Search for the cell housing the specified text and yield its (X, Y) center coordinate. 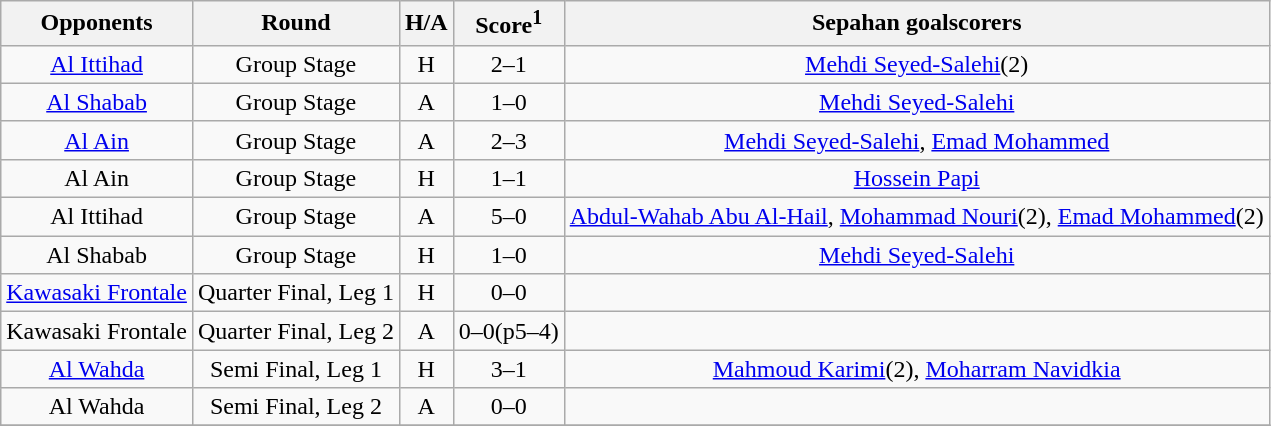
5–0 (508, 217)
Semi Final, Leg 1 (296, 369)
Score1 (508, 24)
Opponents (97, 24)
Mahmoud Karimi(2), Moharram Navidkia (916, 369)
Hossein Papi (916, 178)
Round (296, 24)
Sepahan goalscorers (916, 24)
Mehdi Seyed-Salehi(2) (916, 64)
3–1 (508, 369)
Mehdi Seyed-Salehi, Emad Mohammed (916, 140)
H/A (426, 24)
0–0(p5–4) (508, 331)
2–3 (508, 140)
Abdul-Wahab Abu Al-Hail, Mohammad Nouri(2), Emad Mohammed(2) (916, 217)
Semi Final, Leg 2 (296, 407)
1–1 (508, 178)
Quarter Final, Leg 2 (296, 331)
2–1 (508, 64)
Quarter Final, Leg 1 (296, 293)
